Extract the (x, y) coordinate from the center of the cell holding the provided text.  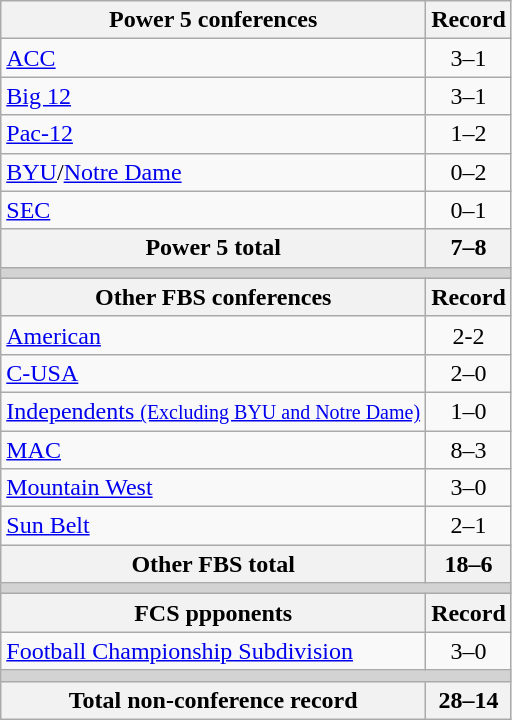
Other FBS total (214, 564)
MAC (214, 449)
C-USA (214, 373)
Pac-12 (214, 134)
18–6 (469, 564)
8–3 (469, 449)
2–0 (469, 373)
Total non-conference record (214, 700)
1–0 (469, 411)
0–2 (469, 172)
ACC (214, 58)
FCS ppponents (214, 613)
Football Championship Subdivision (214, 651)
Power 5 conferences (214, 20)
0–1 (469, 210)
Other FBS conferences (214, 297)
2–1 (469, 526)
2-2 (469, 335)
Power 5 total (214, 248)
Sun Belt (214, 526)
Big 12 (214, 96)
28–14 (469, 700)
Mountain West (214, 488)
BYU/Notre Dame (214, 172)
1–2 (469, 134)
American (214, 335)
SEC (214, 210)
Independents (Excluding BYU and Notre Dame) (214, 411)
7–8 (469, 248)
